Identify which cell holds the provided text, then report its [x, y] central coordinate. 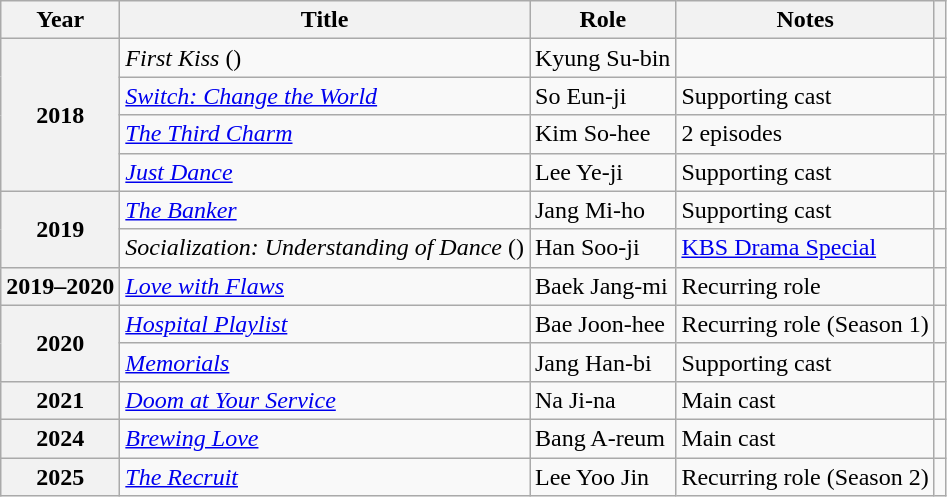
Doom at Your Service [325, 400]
2024 [60, 438]
2 episodes [805, 134]
Bang A-reum [603, 438]
Notes [805, 20]
Baek Jang-mi [603, 286]
Switch: Change the World [325, 96]
Recurring role [805, 286]
2020 [60, 343]
2019 [60, 229]
Title [325, 20]
The Third Charm [325, 134]
Jang Mi-ho [603, 210]
First Kiss () [325, 58]
Han Soo-ji [603, 248]
Kim So-hee [603, 134]
Jang Han-bi [603, 362]
Memorials [325, 362]
2018 [60, 115]
Lee Ye-ji [603, 172]
Bae Joon-hee [603, 324]
Hospital Playlist [325, 324]
Just Dance [325, 172]
Na Ji-na [603, 400]
So Eun-ji [603, 96]
KBS Drama Special [805, 248]
Year [60, 20]
2025 [60, 477]
Recurring role (Season 1) [805, 324]
2019–2020 [60, 286]
2021 [60, 400]
Role [603, 20]
Love with Flaws [325, 286]
The Recruit [325, 477]
Recurring role (Season 2) [805, 477]
The Banker [325, 210]
Socialization: Understanding of Dance () [325, 248]
Kyung Su-bin [603, 58]
Brewing Love [325, 438]
Lee Yoo Jin [603, 477]
